Scan for the cell matching the given text and deliver its [X, Y] coordinate at center. 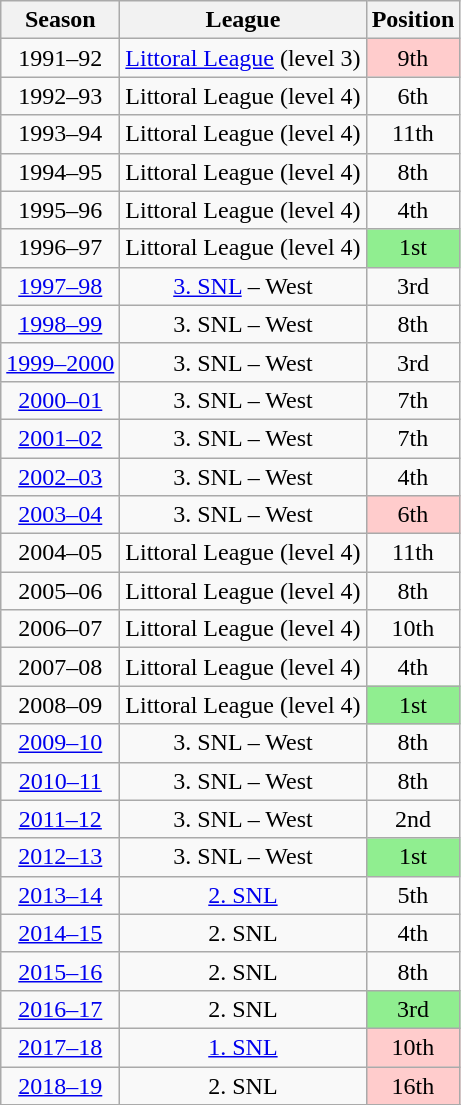
2006–07 [60, 629]
2015–16 [60, 971]
1993–94 [60, 134]
2013–14 [60, 895]
9th [413, 58]
1998–99 [60, 324]
2012–13 [60, 857]
2000–01 [60, 400]
Littoral League (level 3) [243, 58]
2004–05 [60, 553]
2017–18 [60, 1047]
1996–97 [60, 248]
1. SNL [243, 1047]
2007–08 [60, 667]
2001–02 [60, 438]
2008–09 [60, 705]
1999–2000 [60, 362]
1997–98 [60, 286]
2018–19 [60, 1085]
2003–04 [60, 515]
2011–12 [60, 819]
2010–11 [60, 781]
5th [413, 895]
2009–10 [60, 743]
1995–96 [60, 210]
2002–03 [60, 477]
2nd [413, 819]
2016–17 [60, 1009]
1991–92 [60, 58]
1992–93 [60, 96]
16th [413, 1085]
Position [413, 20]
League [243, 20]
2005–06 [60, 591]
2014–15 [60, 933]
Season [60, 20]
1994–95 [60, 172]
